Extract the [X, Y] coordinate from the center of the cell holding the provided text.  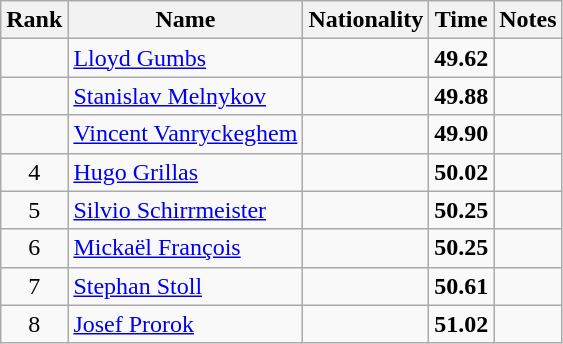
49.62 [462, 58]
Notes [528, 20]
Hugo Grillas [186, 172]
Nationality [366, 20]
4 [34, 172]
49.90 [462, 134]
Stephan Stoll [186, 286]
8 [34, 324]
Lloyd Gumbs [186, 58]
5 [34, 210]
Name [186, 20]
Rank [34, 20]
Josef Prorok [186, 324]
7 [34, 286]
Stanislav Melnykov [186, 96]
50.61 [462, 286]
51.02 [462, 324]
49.88 [462, 96]
Mickaël François [186, 248]
Time [462, 20]
Silvio Schirrmeister [186, 210]
Vincent Vanryckeghem [186, 134]
6 [34, 248]
50.02 [462, 172]
